Return the (X, Y) coordinate for the center point of the cell that contains the specified text.  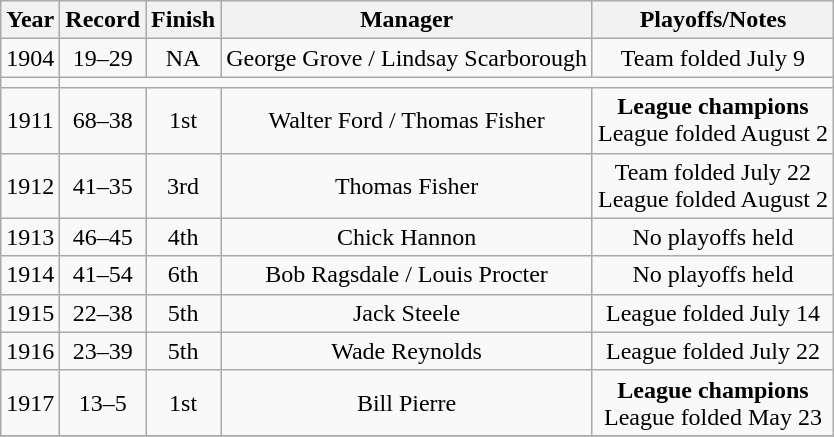
1916 (30, 351)
League championsLeague folded August 2 (712, 120)
Bob Ragsdale / Louis Procter (407, 275)
1914 (30, 275)
6th (184, 275)
Playoffs/Notes (712, 20)
1904 (30, 58)
1915 (30, 313)
41–35 (103, 186)
68–38 (103, 120)
22–38 (103, 313)
Manager (407, 20)
Record (103, 20)
Thomas Fisher (407, 186)
Team folded July 9 (712, 58)
Chick Hannon (407, 237)
League folded July 14 (712, 313)
Walter Ford / Thomas Fisher (407, 120)
3rd (184, 186)
League champions League folded May 23 (712, 402)
Team folded July 22League folded August 2 (712, 186)
Finish (184, 20)
19–29 (103, 58)
23–39 (103, 351)
4th (184, 237)
1913 (30, 237)
George Grove / Lindsay Scarborough (407, 58)
League folded July 22 (712, 351)
41–54 (103, 275)
1917 (30, 402)
1912 (30, 186)
Bill Pierre (407, 402)
Jack Steele (407, 313)
13–5 (103, 402)
1911 (30, 120)
Wade Reynolds (407, 351)
NA (184, 58)
Year (30, 20)
46–45 (103, 237)
